For the text-containing cell, return its midpoint in (x, y) coordinate format. 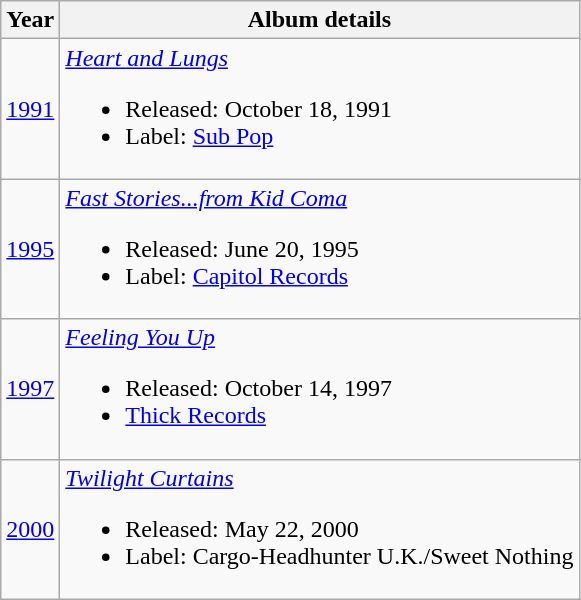
Twilight CurtainsReleased: May 22, 2000Label: Cargo-Headhunter U.K./Sweet Nothing (320, 529)
Album details (320, 20)
1997 (30, 389)
Feeling You UpReleased: October 14, 1997Thick Records (320, 389)
1995 (30, 249)
Heart and LungsReleased: October 18, 1991Label: Sub Pop (320, 109)
Year (30, 20)
1991 (30, 109)
2000 (30, 529)
Fast Stories...from Kid ComaReleased: June 20, 1995Label: Capitol Records (320, 249)
